Locate the cell with the specified text and output its (X, Y) center coordinate. 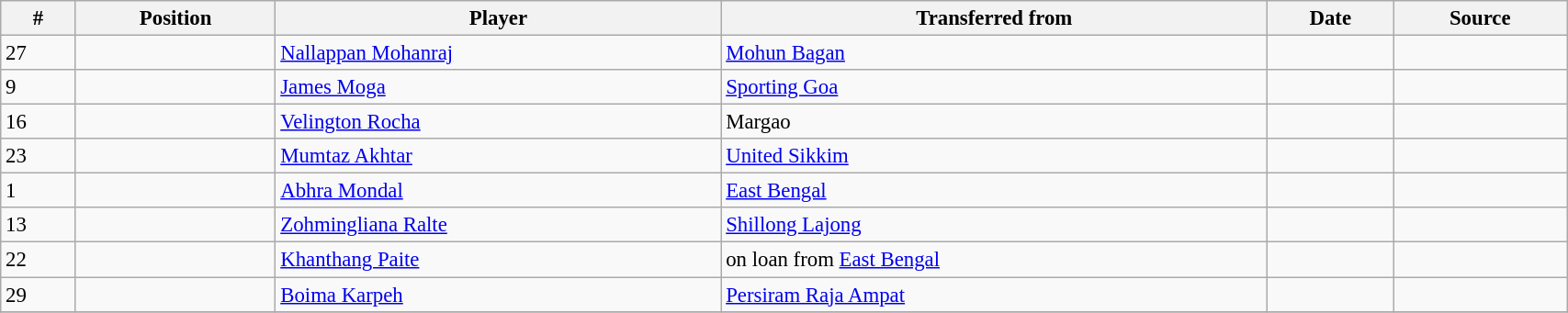
Zohmingliana Ralte (498, 225)
Boima Karpeh (498, 295)
9 (39, 87)
Nallappan Mohanraj (498, 53)
Player (498, 18)
Mohun Bagan (994, 53)
Shillong Lajong (994, 225)
13 (39, 225)
Mumtaz Akhtar (498, 156)
1 (39, 191)
James Moga (498, 87)
23 (39, 156)
Transferred from (994, 18)
22 (39, 260)
27 (39, 53)
Abhra Mondal (498, 191)
Velington Rocha (498, 122)
29 (39, 295)
United Sikkim (994, 156)
Sporting Goa (994, 87)
16 (39, 122)
# (39, 18)
East Bengal (994, 191)
Khanthang Paite (498, 260)
Position (175, 18)
Source (1481, 18)
Persiram Raja Ampat (994, 295)
Date (1330, 18)
on loan from East Bengal (994, 260)
Margao (994, 122)
